Scan for the cell matching the given text and deliver its (X, Y) coordinate at center. 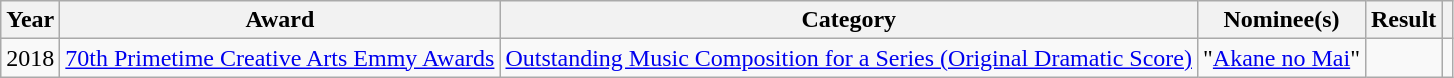
70th Primetime Creative Arts Emmy Awards (280, 58)
Nominee(s) (1282, 20)
Year (30, 20)
Result (1403, 20)
Award (280, 20)
Category (849, 20)
Outstanding Music Composition for a Series (Original Dramatic Score) (849, 58)
2018 (30, 58)
"Akane no Mai" (1282, 58)
